Search for the cell housing the specified text and yield its (X, Y) center coordinate. 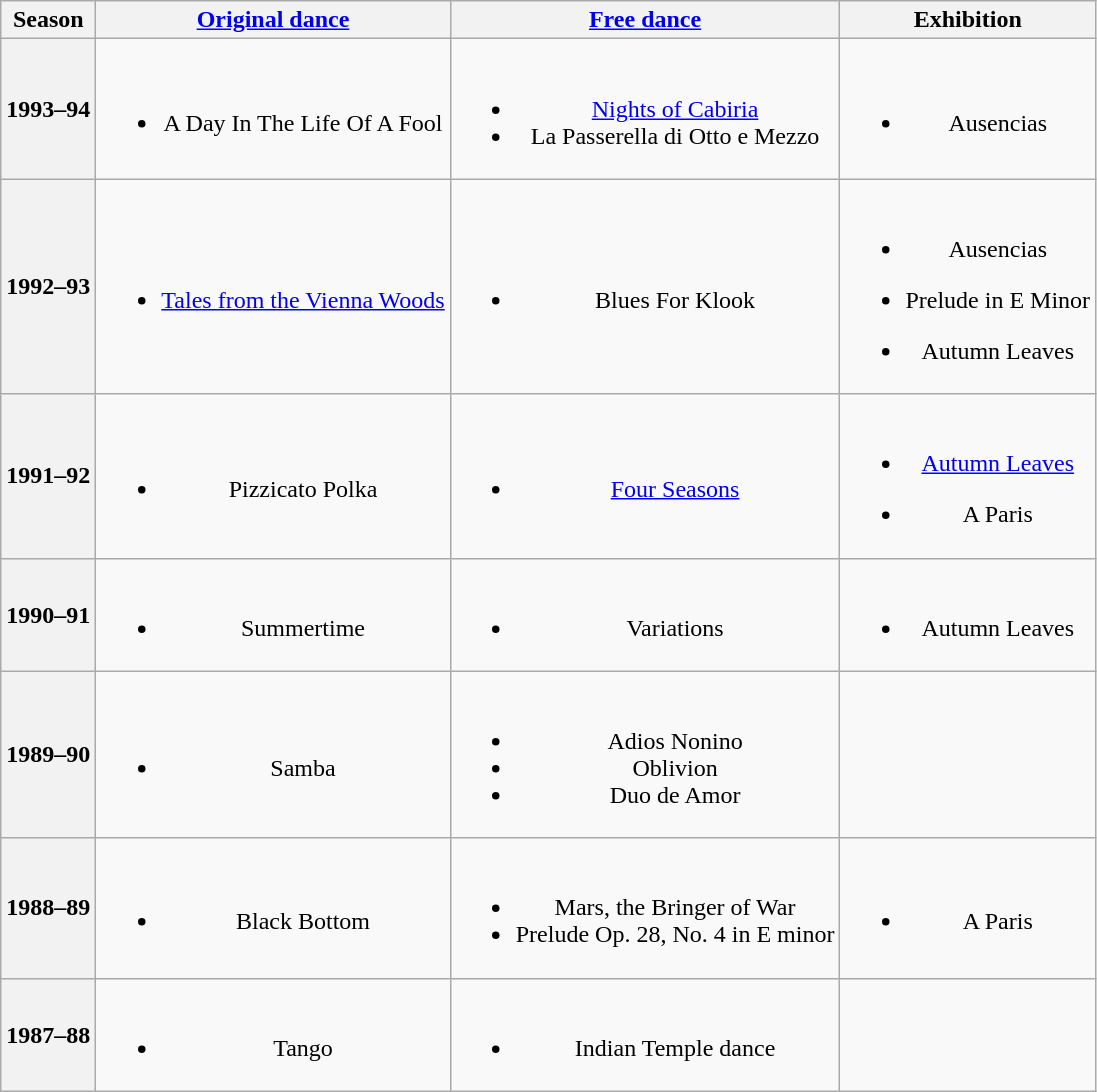
Tales from the Vienna Woods (273, 286)
Indian Temple dance (645, 1034)
Original dance (273, 20)
Four Seasons (645, 476)
Exhibition (968, 20)
Summertime (273, 614)
1992–93 (48, 286)
Pizzicato Polka (273, 476)
Samba (273, 754)
Tango (273, 1034)
Variations (645, 614)
1988–89 (48, 908)
Autumn Leaves A Paris (968, 476)
Nights of Cabiria La Passerella di Otto e Mezzo (645, 109)
Autumn Leaves (968, 614)
A Paris (968, 908)
Free dance (645, 20)
1989–90 (48, 754)
Black Bottom (273, 908)
1993–94 (48, 109)
1990–91 (48, 614)
AusenciasPrelude in E Minor Autumn Leaves (968, 286)
1987–88 (48, 1034)
Blues For Klook (645, 286)
Adios NoninoOblivionDuo de Amor (645, 754)
1991–92 (48, 476)
Ausencias (968, 109)
A Day In The Life Of A Fool (273, 109)
Mars, the Bringer of War Prelude Op. 28, No. 4 in E minor (645, 908)
Season (48, 20)
